Return the [x, y] coordinate for the center point of the cell that contains the specified text.  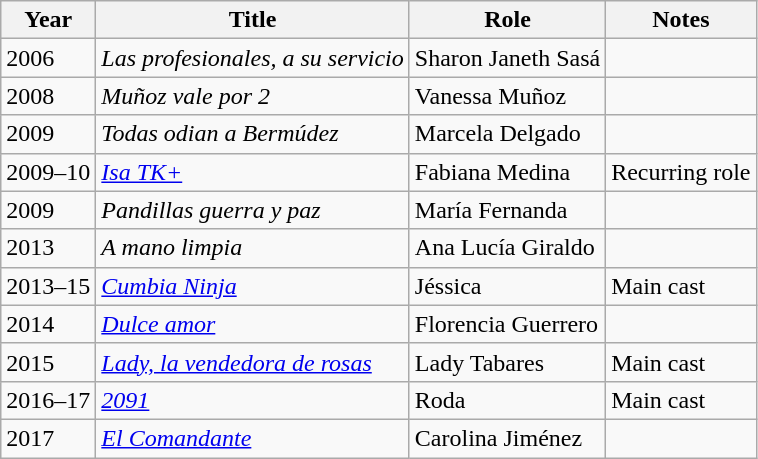
2014 [48, 324]
El Comandante [253, 438]
Notes [681, 20]
Recurring role [681, 172]
2009–10 [48, 172]
2006 [48, 58]
2091 [253, 400]
Florencia Guerrero [507, 324]
2016–17 [48, 400]
2008 [48, 96]
Marcela Delgado [507, 134]
Cumbia Ninja [253, 286]
Roda [507, 400]
Dulce amor [253, 324]
2013–15 [48, 286]
Carolina Jiménez [507, 438]
Lady, la vendedora de rosas [253, 362]
María Fernanda [507, 210]
Vanessa Muñoz [507, 96]
Sharon Janeth Sasá [507, 58]
Pandillas guerra y paz [253, 210]
Muñoz vale por 2 [253, 96]
A mano limpia [253, 248]
Isa TK+ [253, 172]
Year [48, 20]
Fabiana Medina [507, 172]
Ana Lucía Giraldo [507, 248]
Jéssica [507, 286]
Title [253, 20]
2017 [48, 438]
Role [507, 20]
Lady Tabares [507, 362]
2013 [48, 248]
2015 [48, 362]
Las profesionales, a su servicio [253, 58]
Todas odian a Bermúdez [253, 134]
